Extract the [X, Y] coordinate from the center of the cell holding the provided text.  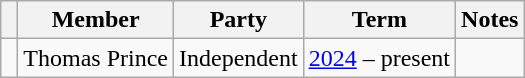
2024 – present [379, 58]
Notes [490, 20]
Term [379, 20]
Party [239, 20]
Member [96, 20]
Independent [239, 58]
Thomas Prince [96, 58]
